Find where the given text appears and provide that cell's center as [X, Y] coordinate. 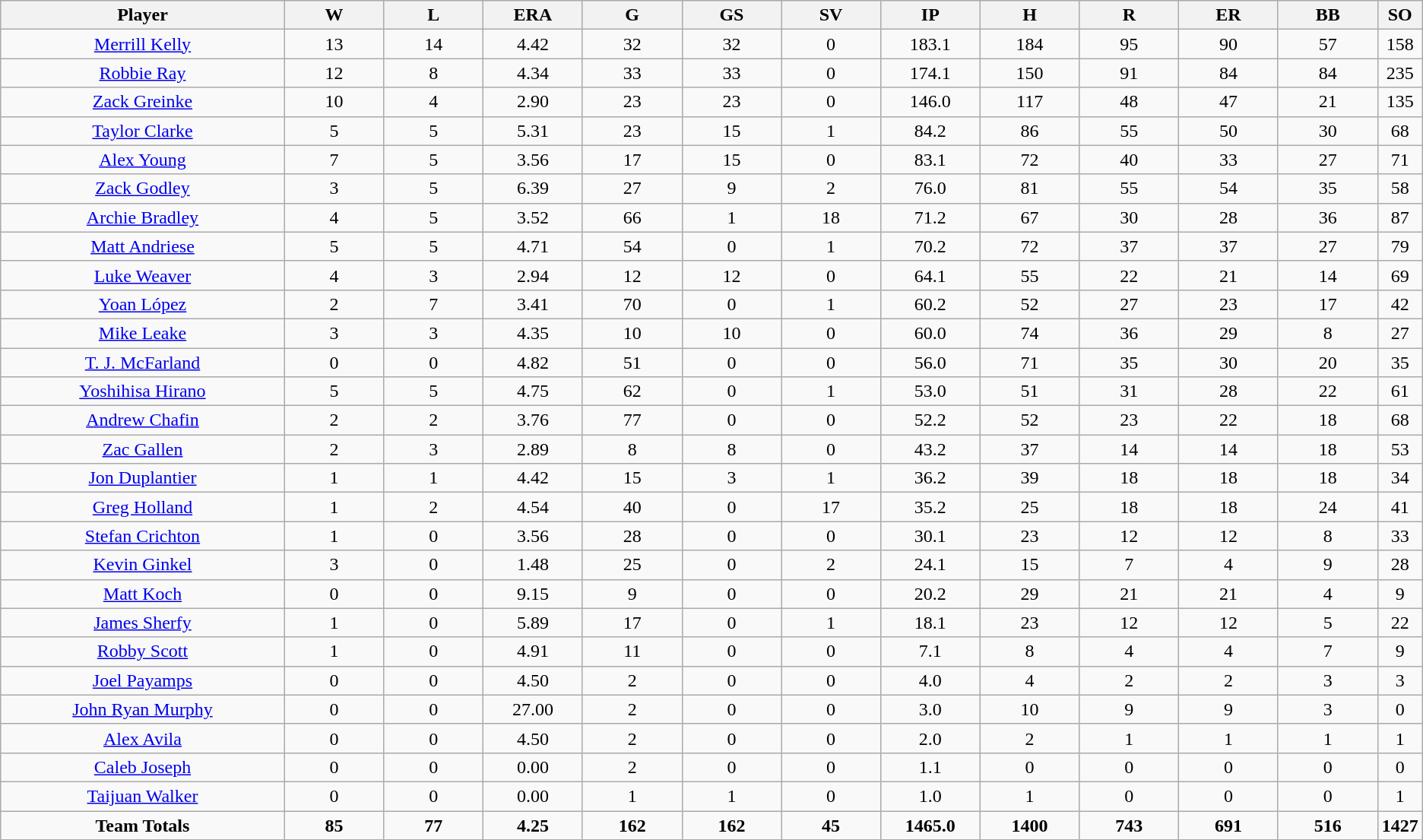
Zack Godley [143, 189]
62 [632, 391]
Zac Gallen [143, 449]
Merrill Kelly [143, 44]
3.76 [534, 420]
150 [1029, 73]
174.1 [930, 73]
41 [1400, 507]
Jon Duplantier [143, 478]
6.39 [534, 189]
H [1029, 15]
SV [832, 15]
50 [1228, 131]
61 [1400, 391]
1.48 [534, 565]
74 [1029, 333]
4.82 [534, 363]
691 [1228, 825]
79 [1400, 246]
Robbie Ray [143, 73]
Caleb Joseph [143, 767]
34 [1400, 478]
69 [1400, 275]
SO [1400, 15]
117 [1029, 102]
4.25 [534, 825]
39 [1029, 478]
43.2 [930, 449]
76.0 [930, 189]
1400 [1029, 825]
5.89 [534, 623]
1.1 [930, 767]
184 [1029, 44]
91 [1130, 73]
Taijuan Walker [143, 796]
83.1 [930, 160]
24 [1327, 507]
Kevin Ginkel [143, 565]
Robby Scott [143, 651]
4.91 [534, 651]
James Sherfy [143, 623]
3.41 [534, 304]
G [632, 15]
2.94 [534, 275]
Matt Andriese [143, 246]
235 [1400, 73]
27.00 [534, 709]
36.2 [930, 478]
18.1 [930, 623]
183.1 [930, 44]
R [1130, 15]
516 [1327, 825]
Stefan Crichton [143, 536]
4.0 [930, 680]
Player [143, 15]
Alex Young [143, 160]
57 [1327, 44]
1.0 [930, 796]
Mike Leake [143, 333]
48 [1130, 102]
4.34 [534, 73]
90 [1228, 44]
53 [1400, 449]
84.2 [930, 131]
IP [930, 15]
ER [1228, 15]
20 [1327, 363]
86 [1029, 131]
7.1 [930, 651]
52.2 [930, 420]
42 [1400, 304]
743 [1130, 825]
John Ryan Murphy [143, 709]
60.0 [930, 333]
64.1 [930, 275]
146.0 [930, 102]
1427 [1400, 825]
4.75 [534, 391]
Taylor Clarke [143, 131]
71.2 [930, 217]
5.31 [534, 131]
GS [731, 15]
9.15 [534, 594]
158 [1400, 44]
T. J. McFarland [143, 363]
53.0 [930, 391]
4.35 [534, 333]
87 [1400, 217]
Yoan López [143, 304]
3.52 [534, 217]
2.89 [534, 449]
4.71 [534, 246]
L [433, 15]
3.0 [930, 709]
85 [334, 825]
BB [1327, 15]
1465.0 [930, 825]
56.0 [930, 363]
66 [632, 217]
95 [1130, 44]
67 [1029, 217]
2.90 [534, 102]
58 [1400, 189]
ERA [534, 15]
45 [832, 825]
47 [1228, 102]
35.2 [930, 507]
60.2 [930, 304]
13 [334, 44]
Joel Payamps [143, 680]
135 [1400, 102]
Yoshihisa Hirano [143, 391]
70.2 [930, 246]
2.0 [930, 738]
Andrew Chafin [143, 420]
Alex Avila [143, 738]
20.2 [930, 594]
Greg Holland [143, 507]
Archie Bradley [143, 217]
30.1 [930, 536]
Matt Koch [143, 594]
24.1 [930, 565]
Luke Weaver [143, 275]
70 [632, 304]
W [334, 15]
81 [1029, 189]
11 [632, 651]
Zack Greinke [143, 102]
31 [1130, 391]
4.54 [534, 507]
Team Totals [143, 825]
